From the cell containing the given text, extract its center point as (x, y) coordinate. 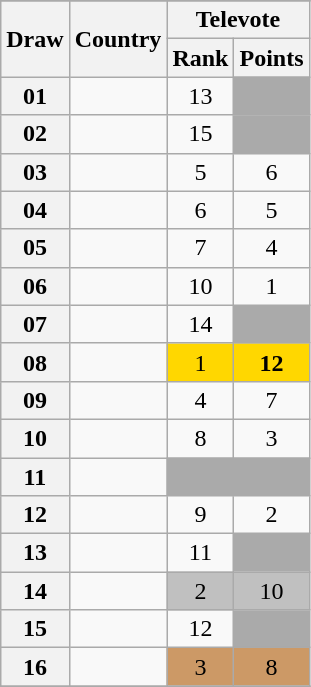
08 (35, 362)
Country (118, 39)
06 (35, 286)
07 (35, 324)
04 (35, 210)
01 (35, 96)
16 (35, 667)
Points (272, 58)
Draw (35, 39)
09 (35, 400)
Rank (200, 58)
Televote (238, 20)
9 (200, 515)
02 (35, 134)
03 (35, 172)
05 (35, 248)
